Extract the (X, Y) coordinate from the center of the cell holding the provided text.  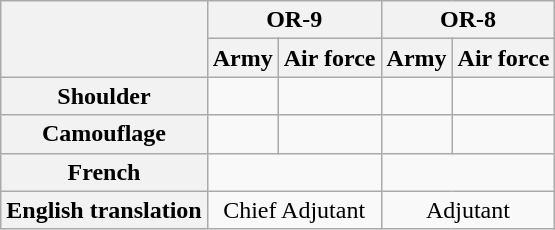
OR-9 (294, 20)
Camouflage (104, 134)
Chief Adjutant (294, 210)
English translation (104, 210)
OR-8 (468, 20)
Adjutant (468, 210)
French (104, 172)
Shoulder (104, 96)
